Extract the (x, y) coordinate from the center of the cell holding the provided text.  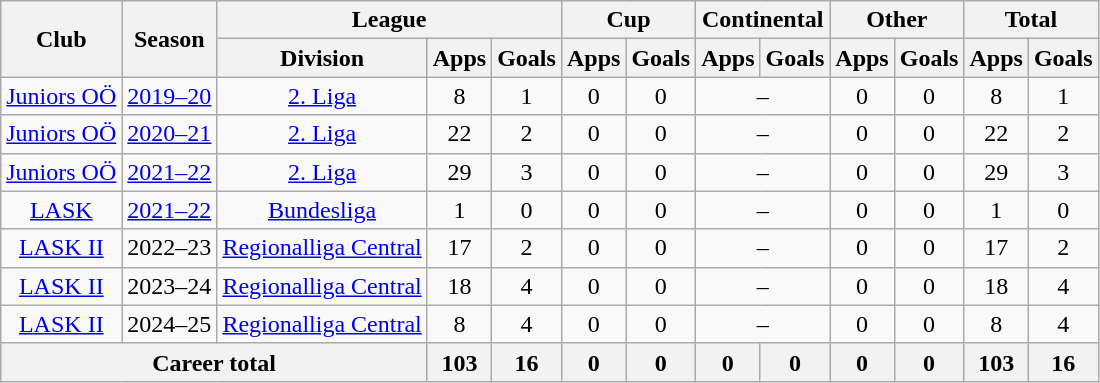
Season (170, 39)
Bundesliga (322, 210)
Division (322, 58)
Total (1031, 20)
2022–23 (170, 248)
2019–20 (170, 96)
LASK (62, 210)
Other (897, 20)
2020–21 (170, 134)
Cup (628, 20)
Continental (763, 20)
League (390, 20)
2023–24 (170, 286)
Club (62, 39)
Career total (214, 362)
2024–25 (170, 324)
